Detect which cell encompasses the target text, then output its [X, Y] center coordinate. 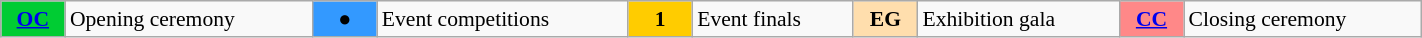
1 [660, 19]
Closing ceremony [1303, 19]
Event finals [772, 19]
● [345, 19]
OC [33, 19]
EG [885, 19]
Exhibition gala [1018, 19]
CC [1151, 19]
Opening ceremony [189, 19]
Event competitions [502, 19]
